Search for the cell housing the specified text and yield its (X, Y) center coordinate. 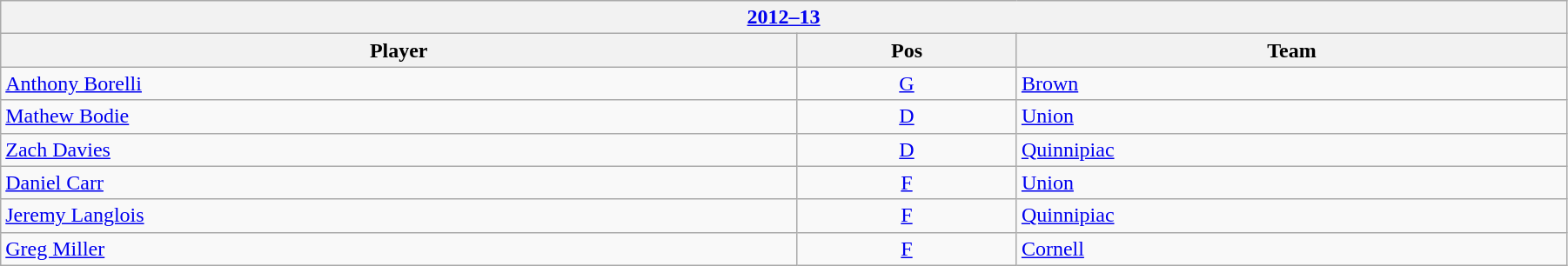
Zach Davies (399, 150)
Greg Miller (399, 249)
2012–13 (784, 17)
Daniel Carr (399, 183)
Player (399, 50)
Mathew Bodie (399, 116)
Cornell (1291, 249)
Team (1291, 50)
Pos (907, 50)
Jeremy Langlois (399, 216)
Anthony Borelli (399, 83)
Brown (1291, 83)
G (907, 83)
